Extract the (x, y) coordinate from the center of the cell holding the provided text.  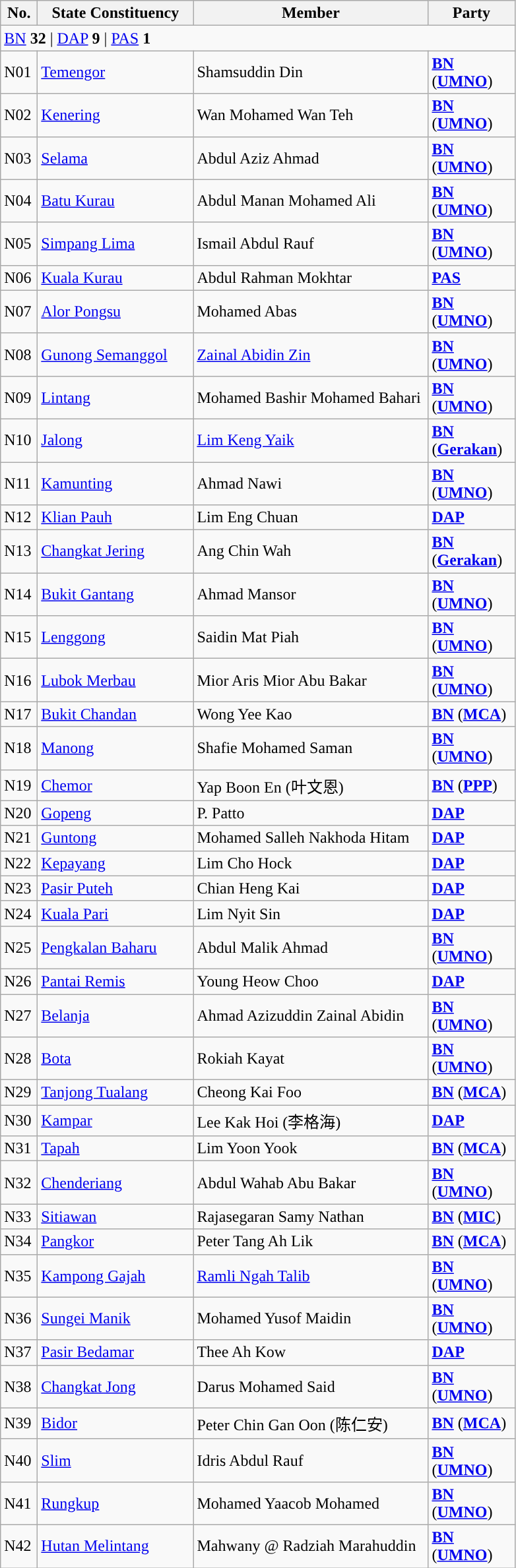
Ismail Abdul Rauf (311, 244)
Lim Keng Yaik (311, 440)
N27 (19, 1015)
Belanja (115, 1015)
Rungkup (115, 1503)
Tapah (115, 1149)
BN (PPP) (471, 785)
Kamunting (115, 483)
Slim (115, 1460)
Alor Pongsu (115, 311)
N06 (19, 278)
Gunong Semanggol (115, 355)
Rajasegaran Samy Nathan (311, 1217)
Lubok Merbau (115, 680)
Pangkor (115, 1242)
N17 (19, 714)
Abdul Malik Ahmad (311, 947)
No. (19, 13)
Abdul Manan Mohamed Ali (311, 200)
Batu Kurau (115, 200)
N33 (19, 1217)
Guntong (115, 838)
Lee Kak Hoi (李格海) (311, 1121)
Bota (115, 1059)
Yap Boon En (叶文恩) (311, 785)
N21 (19, 838)
Kampar (115, 1121)
Ahmad Mansor (311, 595)
Lenggong (115, 637)
Tanjong Tualang (115, 1093)
N25 (19, 947)
Jalong (115, 440)
N20 (19, 813)
Abdul Aziz Ahmad (311, 158)
P. Patto (311, 813)
Ramli Ngah Talib (311, 1275)
N07 (19, 311)
Manong (115, 748)
Peter Chin Gan Oon (陈仁安) (311, 1423)
Mohamed Yusof Maidin (311, 1319)
Peter Tang Ah Lik (311, 1242)
N24 (19, 913)
N39 (19, 1423)
Lim Yoon Yook (311, 1149)
Chian Heng Kai (311, 888)
Mohamed Bashir Mohamed Bahari (311, 397)
Selama (115, 158)
N11 (19, 483)
Lim Eng Chuan (311, 518)
Mahwany @ Radziah Marahuddin (311, 1546)
Kampong Gajah (115, 1275)
N05 (19, 244)
Shamsuddin Din (311, 73)
State Constituency (115, 13)
N28 (19, 1059)
Lintang (115, 397)
N30 (19, 1121)
N14 (19, 595)
Hutan Melintang (115, 1546)
Pasir Puteh (115, 888)
Pengkalan Baharu (115, 947)
Gopeng (115, 813)
Kuala Kurau (115, 278)
Pantai Remis (115, 981)
Young Heow Choo (311, 981)
BN (MIC) (471, 1217)
N32 (19, 1183)
N23 (19, 888)
Chenderiang (115, 1183)
Idris Abdul Rauf (311, 1460)
Party (471, 13)
PAS (471, 278)
N22 (19, 863)
Abdul Wahab Abu Bakar (311, 1183)
N35 (19, 1275)
Chemor (115, 785)
N03 (19, 158)
Changkat Jong (115, 1386)
Cheong Kai Foo (311, 1093)
Wong Yee Kao (311, 714)
Pasir Bedamar (115, 1352)
N29 (19, 1093)
Bidor (115, 1423)
Kenering (115, 115)
N10 (19, 440)
N16 (19, 680)
Klian Pauh (115, 518)
N31 (19, 1149)
Mohamed Yaacob Mohamed (311, 1503)
Ang Chin Wah (311, 551)
Ahmad Azizuddin Zainal Abidin (311, 1015)
Mior Aris Mior Abu Bakar (311, 680)
Mohamed Abas (311, 311)
Lim Cho Hock (311, 863)
Zainal Abidin Zin (311, 355)
N09 (19, 397)
Bukit Chandan (115, 714)
Lim Nyit Sin (311, 913)
N08 (19, 355)
N19 (19, 785)
Kuala Pari (115, 913)
N26 (19, 981)
Sitiawan (115, 1217)
N12 (19, 518)
N37 (19, 1352)
Temengor (115, 73)
N18 (19, 748)
Simpang Lima (115, 244)
Shafie Mohamed Saman (311, 748)
Kepayang (115, 863)
Sungei Manik (115, 1319)
N15 (19, 637)
Rokiah Kayat (311, 1059)
N36 (19, 1319)
BN 32 | DAP 9 | PAS 1 (257, 38)
N04 (19, 200)
N34 (19, 1242)
Darus Mohamed Said (311, 1386)
Bukit Gantang (115, 595)
N38 (19, 1386)
N40 (19, 1460)
N42 (19, 1546)
N41 (19, 1503)
Member (311, 13)
Changkat Jering (115, 551)
Mohamed Salleh Nakhoda Hitam (311, 838)
N02 (19, 115)
Ahmad Nawi (311, 483)
N01 (19, 73)
Saidin Mat Piah (311, 637)
Thee Ah Kow (311, 1352)
Abdul Rahman Mokhtar (311, 278)
Wan Mohamed Wan Teh (311, 115)
N13 (19, 551)
